Return the (x, y) coordinate for the center point of the cell that contains the specified text.  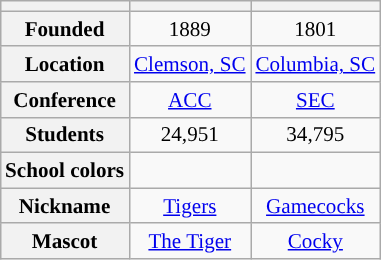
ACC (190, 100)
School colors (64, 170)
1889 (190, 28)
Founded (64, 28)
Gamecocks (315, 206)
Nickname (64, 206)
24,951 (190, 134)
1801 (315, 28)
Students (64, 134)
The Tiger (190, 240)
Columbia, SC (315, 64)
Location (64, 64)
Cocky (315, 240)
SEC (315, 100)
Conference (64, 100)
34,795 (315, 134)
Mascot (64, 240)
Tigers (190, 206)
Clemson, SC (190, 64)
